Find where the given text appears and provide that cell's center as (X, Y) coordinate. 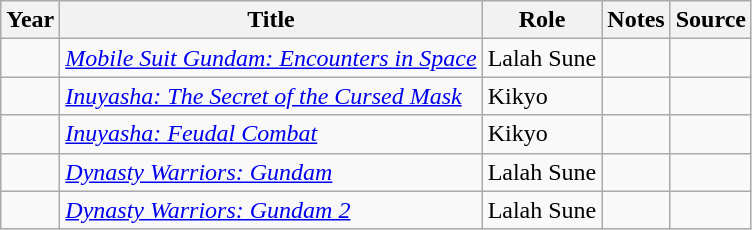
Mobile Suit Gundam: Encounters in Space (271, 58)
Dynasty Warriors: Gundam (271, 172)
Year (30, 20)
Inuyasha: Feudal Combat (271, 134)
Notes (636, 20)
Inuyasha: The Secret of the Cursed Mask (271, 96)
Dynasty Warriors: Gundam 2 (271, 210)
Source (710, 20)
Role (542, 20)
Title (271, 20)
